Return (x, y) of the center of cell containing provided text 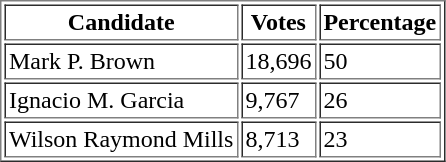
18,696 (278, 62)
Percentage (380, 22)
50 (380, 62)
9,767 (278, 100)
Votes (278, 22)
Ignacio M. Garcia (120, 100)
Mark P. Brown (120, 62)
Wilson Raymond Mills (120, 140)
26 (380, 100)
23 (380, 140)
8,713 (278, 140)
Candidate (120, 22)
